Pinpoint the cell where the given text exists, returning its [X, Y] midpoint coordinate. 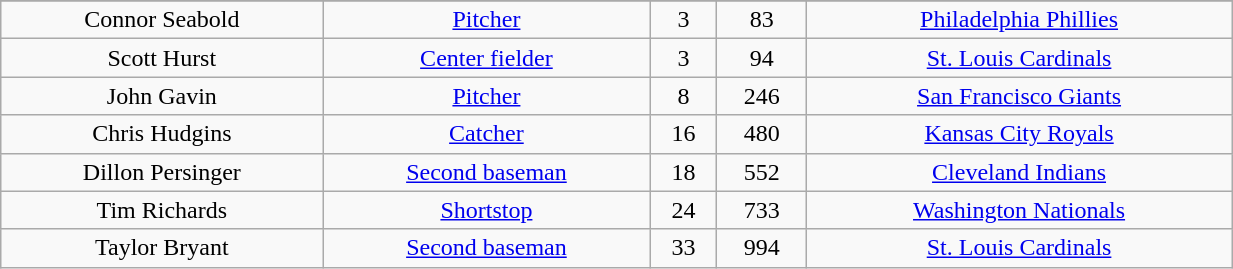
Center fielder [486, 58]
16 [684, 134]
8 [684, 96]
Washington Nationals [1018, 210]
33 [684, 248]
24 [684, 210]
733 [762, 210]
Chris Hudgins [162, 134]
John Gavin [162, 96]
994 [762, 248]
Shortstop [486, 210]
246 [762, 96]
480 [762, 134]
Catcher [486, 134]
Taylor Bryant [162, 248]
552 [762, 172]
San Francisco Giants [1018, 96]
18 [684, 172]
Cleveland Indians [1018, 172]
Scott Hurst [162, 58]
Connor Seabold [162, 20]
Dillon Persinger [162, 172]
Philadelphia Phillies [1018, 20]
83 [762, 20]
Kansas City Royals [1018, 134]
Tim Richards [162, 210]
94 [762, 58]
